Locate the cell with the specified text and output its [x, y] center coordinate. 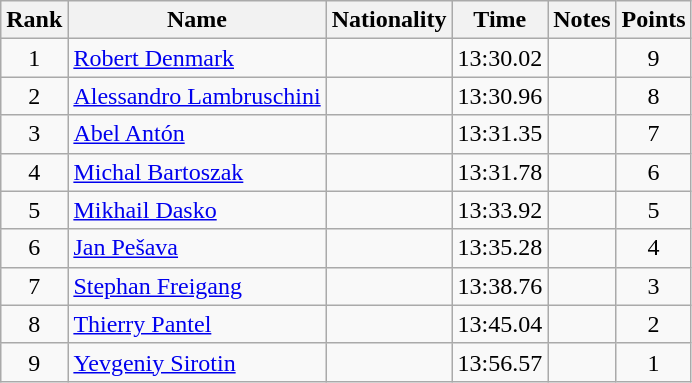
Thierry Pantel [197, 324]
13:35.28 [500, 248]
Michal Bartoszak [197, 172]
13:45.04 [500, 324]
13:56.57 [500, 362]
Yevgeniy Sirotin [197, 362]
13:30.96 [500, 96]
13:33.92 [500, 210]
Stephan Freigang [197, 286]
Rank [34, 20]
Points [654, 20]
13:31.78 [500, 172]
Name [197, 20]
Notes [582, 20]
13:30.02 [500, 58]
13:31.35 [500, 134]
Nationality [389, 20]
Alessandro Lambruschini [197, 96]
Time [500, 20]
13:38.76 [500, 286]
Mikhail Dasko [197, 210]
Abel Antón [197, 134]
Jan Pešava [197, 248]
Robert Denmark [197, 58]
